Scan for the cell matching the given text and deliver its [X, Y] coordinate at center. 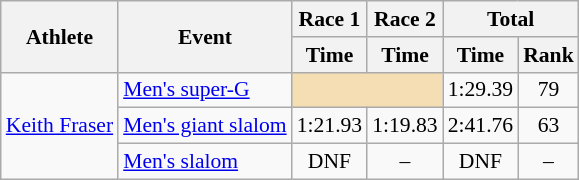
2:41.76 [480, 126]
1:29.39 [480, 90]
Men's slalom [205, 162]
Men's super-G [205, 90]
Men's giant slalom [205, 126]
Athlete [60, 36]
Keith Fraser [60, 126]
Rank [548, 55]
Race 2 [404, 19]
1:21.93 [330, 126]
Race 1 [330, 19]
63 [548, 126]
1:19.83 [404, 126]
79 [548, 90]
Total [511, 19]
Event [205, 36]
